Scan for the cell matching the given text and deliver its [X, Y] coordinate at center. 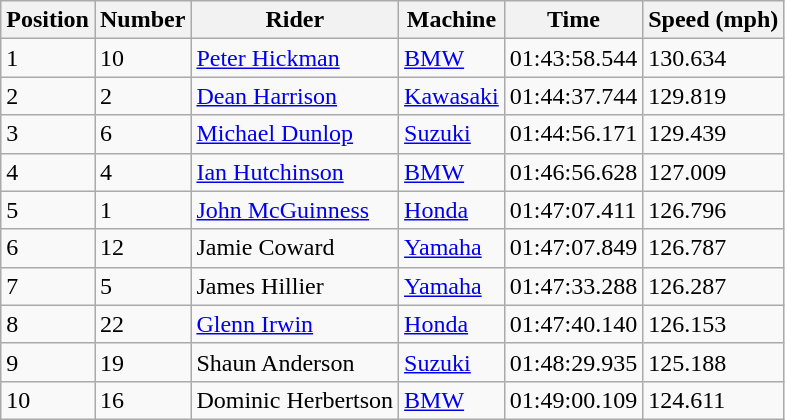
22 [142, 324]
Shaun Anderson [295, 362]
126.153 [714, 324]
Dominic Herbertson [295, 400]
Time [573, 20]
19 [142, 362]
Jamie Coward [295, 248]
01:47:07.849 [573, 248]
7 [48, 286]
01:47:07.411 [573, 210]
Rider [295, 20]
Michael Dunlop [295, 134]
01:48:29.935 [573, 362]
130.634 [714, 58]
John McGuinness [295, 210]
01:44:37.744 [573, 96]
01:44:56.171 [573, 134]
01:46:56.628 [573, 172]
Dean Harrison [295, 96]
Speed (mph) [714, 20]
James Hillier [295, 286]
124.611 [714, 400]
01:47:33.288 [573, 286]
126.287 [714, 286]
125.188 [714, 362]
129.439 [714, 134]
Peter Hickman [295, 58]
3 [48, 134]
16 [142, 400]
Number [142, 20]
Position [48, 20]
126.796 [714, 210]
Kawasaki [452, 96]
01:47:40.140 [573, 324]
Machine [452, 20]
Ian Hutchinson [295, 172]
12 [142, 248]
8 [48, 324]
127.009 [714, 172]
01:43:58.544 [573, 58]
01:49:00.109 [573, 400]
129.819 [714, 96]
Glenn Irwin [295, 324]
9 [48, 362]
126.787 [714, 248]
